Locate the cell with the specified text and output its (X, Y) center coordinate. 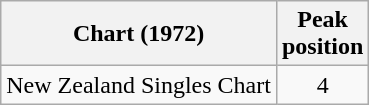
4 (322, 85)
New Zealand Singles Chart (139, 85)
Peakposition (322, 34)
Chart (1972) (139, 34)
